Scan for the cell matching the given text and deliver its [X, Y] coordinate at center. 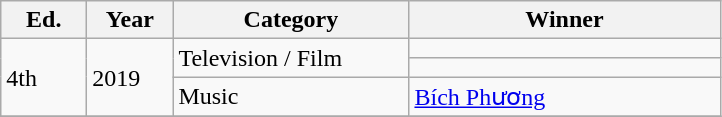
Category [291, 20]
Television / Film [291, 58]
4th [44, 78]
Ed. [44, 20]
Bích Phương [564, 97]
Year [130, 20]
2019 [130, 78]
Winner [564, 20]
Music [291, 97]
